Determine the (x, y) coordinate at the center of the cell enclosing the given text.  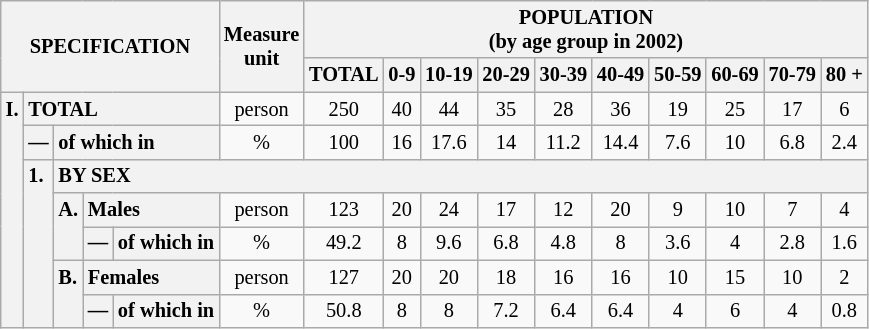
7.6 (678, 142)
70-79 (792, 75)
19 (678, 109)
25 (734, 109)
30-39 (564, 75)
4.8 (564, 243)
3.6 (678, 243)
20-29 (506, 75)
100 (344, 142)
7.2 (506, 311)
1. (38, 243)
2.8 (792, 243)
1.6 (844, 243)
SPECIFICATION (110, 46)
12 (564, 210)
POPULATION (by age group in 2002) (586, 29)
11.2 (564, 142)
18 (506, 277)
0-9 (402, 75)
10-19 (448, 75)
36 (620, 109)
2 (844, 277)
9.6 (448, 243)
35 (506, 109)
49.2 (344, 243)
50-59 (678, 75)
40-49 (620, 75)
Females (151, 277)
123 (344, 210)
7 (792, 210)
127 (344, 277)
24 (448, 210)
I. (12, 210)
Measure unit (262, 46)
28 (564, 109)
50.8 (344, 311)
250 (344, 109)
14.4 (620, 142)
17.6 (448, 142)
A. (68, 226)
60-69 (734, 75)
0.8 (844, 311)
Males (151, 210)
B. (68, 294)
BY SEX (461, 176)
2.4 (844, 142)
14 (506, 142)
40 (402, 109)
15 (734, 277)
80 + (844, 75)
44 (448, 109)
9 (678, 210)
